Extract the [X, Y] coordinate from the center of the cell holding the provided text.  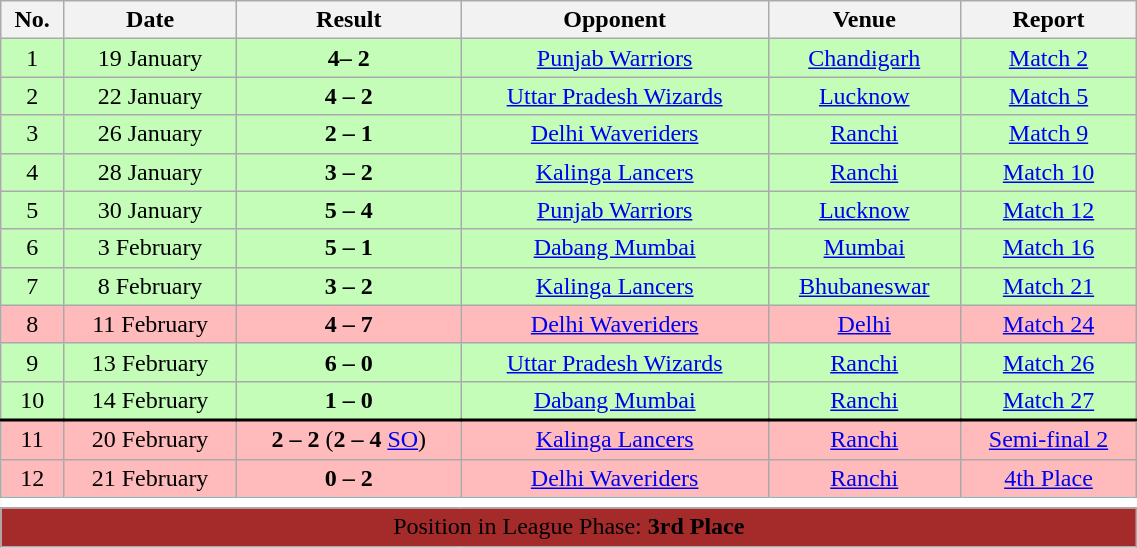
2 [32, 96]
6 [32, 248]
9 [32, 362]
1 – 0 [349, 400]
7 [32, 286]
4 – 7 [349, 324]
4th Place [1048, 478]
10 [32, 400]
20 February [150, 440]
4 [32, 172]
Match 9 [1048, 134]
13 February [150, 362]
3 February [150, 248]
30 January [150, 210]
5 – 4 [349, 210]
Semi-final 2 [1048, 440]
Delhi [864, 324]
11 [32, 440]
Date [150, 20]
Bhubaneswar [864, 286]
Match 10 [1048, 172]
6 – 0 [349, 362]
1 [32, 58]
22 January [150, 96]
21 February [150, 478]
26 January [150, 134]
Match 24 [1048, 324]
5 [32, 210]
5 – 1 [349, 248]
Match 27 [1048, 400]
Chandigarh [864, 58]
8 [32, 324]
28 January [150, 172]
19 January [150, 58]
2 – 1 [349, 134]
Position in League Phase: 3rd Place [569, 527]
3 [32, 134]
No. [32, 20]
4– 2 [349, 58]
14 February [150, 400]
Venue [864, 20]
11 February [150, 324]
Opponent [614, 20]
8 February [150, 286]
Match 5 [1048, 96]
Result [349, 20]
Match 16 [1048, 248]
0 – 2 [349, 478]
Match 2 [1048, 58]
Match 12 [1048, 210]
2 – 2 (2 – 4 SO) [349, 440]
Match 21 [1048, 286]
Match 26 [1048, 362]
Mumbai [864, 248]
4 – 2 [349, 96]
12 [32, 478]
Report [1048, 20]
